Return the (x, y) coordinate for the center point of the cell that contains the specified text.  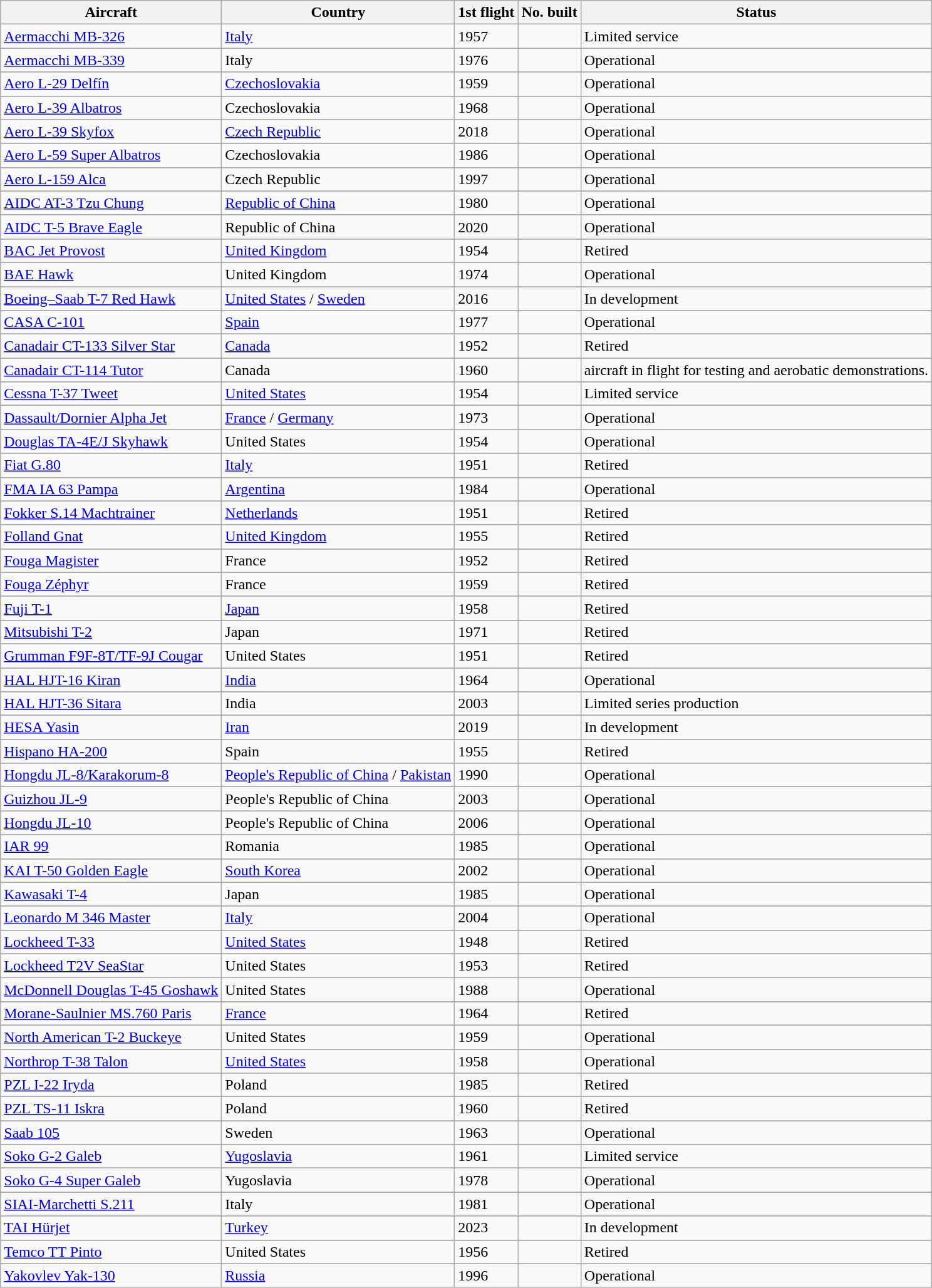
1981 (486, 1204)
Aero L-159 Alca (111, 179)
Yakovlev Yak-130 (111, 1275)
Romania (338, 847)
Argentina (338, 489)
Folland Gnat (111, 537)
Aircraft (111, 13)
Dassault/Dornier Alpha Jet (111, 418)
1980 (486, 203)
TAI Hürjet (111, 1228)
AIDC AT-3 Tzu Chung (111, 203)
No. built (549, 13)
1961 (486, 1157)
PZL TS-11 Iskra (111, 1109)
2006 (486, 823)
2004 (486, 918)
North American T-2 Buckeye (111, 1037)
McDonnell Douglas T-45 Goshawk (111, 989)
1976 (486, 60)
Iran (338, 728)
Limited series production (756, 704)
Turkey (338, 1228)
France / Germany (338, 418)
Soko G-2 Galeb (111, 1157)
Sweden (338, 1133)
Hispano HA-200 (111, 751)
Morane-Saulnier MS.760 Paris (111, 1013)
2016 (486, 299)
AIDC T-5 Brave Eagle (111, 227)
Fouga Magister (111, 560)
IAR 99 (111, 847)
BAC Jet Provost (111, 250)
1978 (486, 1180)
Aero L-39 Albatros (111, 108)
Canadair CT-114 Tutor (111, 370)
Fouga Zéphyr (111, 584)
1963 (486, 1133)
1988 (486, 989)
Lockheed T2V SeaStar (111, 966)
1997 (486, 179)
Temco TT Pinto (111, 1252)
Aero L-59 Super Albatros (111, 155)
PZL I-22 Iryda (111, 1085)
Aermacchi MB-326 (111, 36)
Hongdu JL-8/Karakorum-8 (111, 775)
Status (756, 13)
People's Republic of China / Pakistan (338, 775)
1st flight (486, 13)
Mitsubishi T-2 (111, 632)
Douglas TA-4E/J Skyhawk (111, 441)
SIAI-Marchetti S.211 (111, 1204)
1957 (486, 36)
Cessna T-37 Tweet (111, 394)
1986 (486, 155)
Guizhou JL-9 (111, 799)
1990 (486, 775)
Saab 105 (111, 1133)
Canadair CT-133 Silver Star (111, 346)
2018 (486, 131)
United States / Sweden (338, 299)
Fuji T-1 (111, 608)
FMA IA 63 Pampa (111, 489)
1956 (486, 1252)
CASA C-101 (111, 322)
Leonardo M 346 Master (111, 918)
Russia (338, 1275)
Fiat G.80 (111, 465)
Northrop T-38 Talon (111, 1061)
2020 (486, 227)
aircraft in flight for testing and aerobatic demonstrations. (756, 370)
KAI T-50 Golden Eagle (111, 870)
Hongdu JL-10 (111, 823)
1984 (486, 489)
1971 (486, 632)
HAL HJT-16 Kiran (111, 679)
Kawasaki T-4 (111, 894)
Soko G-4 Super Galeb (111, 1180)
1977 (486, 322)
1974 (486, 274)
Country (338, 13)
Netherlands (338, 513)
1968 (486, 108)
2019 (486, 728)
Aero L-29 Delfín (111, 84)
HAL HJT-36 Sitara (111, 704)
Aero L-39 Skyfox (111, 131)
2023 (486, 1228)
BAE Hawk (111, 274)
Lockheed T-33 (111, 942)
Aermacchi MB-339 (111, 60)
Fokker S.14 Machtrainer (111, 513)
South Korea (338, 870)
1996 (486, 1275)
2002 (486, 870)
1953 (486, 966)
1973 (486, 418)
HESA Yasin (111, 728)
Grumman F9F-8T/TF-9J Cougar (111, 656)
1948 (486, 942)
Boeing–Saab T-7 Red Hawk (111, 299)
